From the cell containing the given text, extract its center point as (x, y) coordinate. 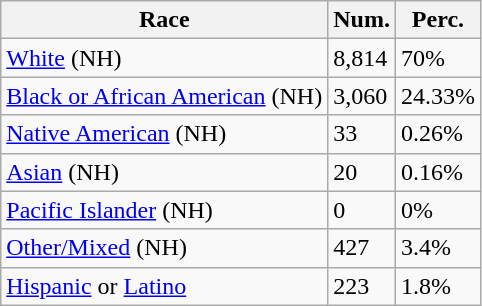
Black or African American (NH) (164, 96)
Num. (362, 20)
3,060 (362, 96)
427 (362, 248)
223 (362, 286)
0.26% (438, 134)
0.16% (438, 172)
Pacific Islander (NH) (164, 210)
Perc. (438, 20)
70% (438, 58)
Race (164, 20)
1.8% (438, 286)
3.4% (438, 248)
Native American (NH) (164, 134)
8,814 (362, 58)
24.33% (438, 96)
20 (362, 172)
Hispanic or Latino (164, 286)
Asian (NH) (164, 172)
Other/Mixed (NH) (164, 248)
White (NH) (164, 58)
0 (362, 210)
33 (362, 134)
0% (438, 210)
